Extract the (X, Y) coordinate from the center of the cell holding the provided text.  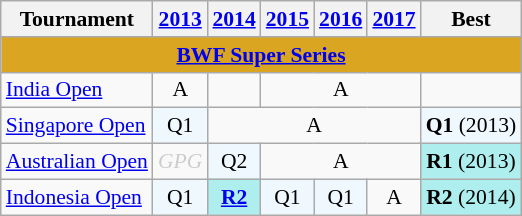
Australian Open (77, 162)
2016 (340, 19)
R1 (2013) (472, 162)
GPG (180, 162)
Q2 (234, 162)
2017 (394, 19)
Indonesia Open (77, 197)
R2 (2014) (472, 197)
India Open (77, 90)
2014 (234, 19)
2015 (288, 19)
BWF Super Series (262, 55)
R2 (234, 197)
Tournament (77, 19)
Q1 (2013) (472, 126)
Singapore Open (77, 126)
2013 (180, 19)
Best (472, 19)
